Pinpoint the cell where the given text exists, returning its [X, Y] midpoint coordinate. 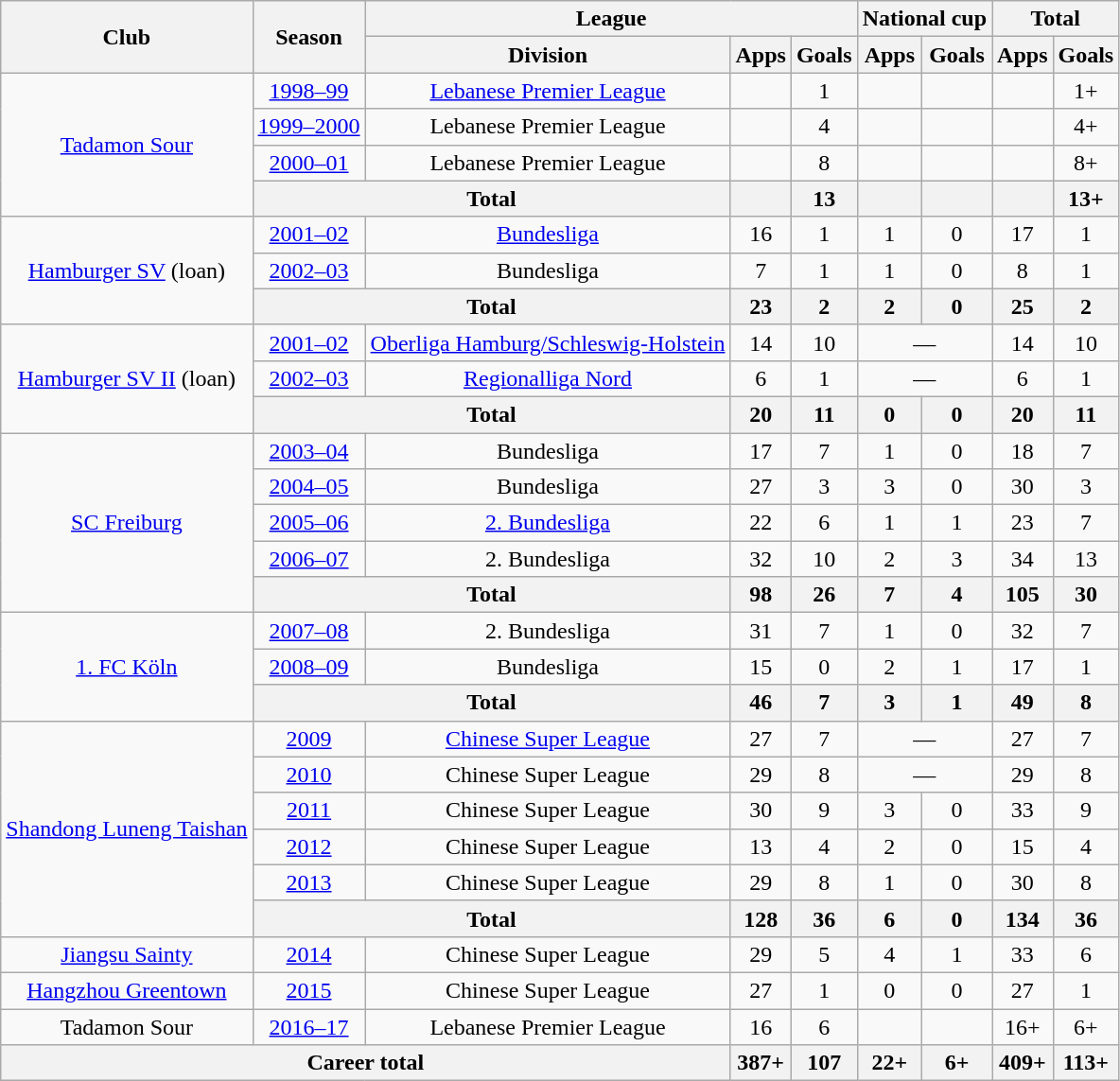
2003–04 [308, 451]
2006–07 [308, 559]
2008–09 [308, 667]
26 [824, 595]
46 [761, 703]
105 [1023, 595]
25 [1023, 306]
2007–08 [308, 631]
2012 [308, 846]
2004–05 [308, 487]
2005–06 [308, 523]
2010 [308, 775]
22 [761, 523]
2000–01 [308, 163]
8+ [1086, 163]
1. FC Köln [127, 667]
2009 [308, 739]
Hamburger SV II (loan) [127, 378]
1999–2000 [308, 127]
5 [824, 954]
16+ [1023, 1026]
2015 [308, 990]
22+ [889, 1063]
Season [308, 37]
2013 [308, 882]
31 [761, 631]
Division [548, 55]
409+ [1023, 1063]
2014 [308, 954]
Hamburger SV (loan) [127, 270]
2016–17 [308, 1026]
Oberliga Hamburg/Schleswig-Holstein [548, 342]
107 [824, 1063]
98 [761, 595]
134 [1023, 918]
4+ [1086, 127]
Hangzhou Greentown [127, 990]
SC Freiburg [127, 523]
1998–99 [308, 91]
1+ [1086, 91]
34 [1023, 559]
13+ [1086, 199]
League [611, 19]
49 [1023, 703]
Regionalliga Nord [548, 378]
Club [127, 37]
2011 [308, 811]
Shandong Luneng Taishan [127, 828]
Jiangsu Sainty [127, 954]
128 [761, 918]
Career total [365, 1063]
18 [1023, 451]
387+ [761, 1063]
National cup [924, 19]
113+ [1086, 1063]
